Return the [x, y] coordinate for the center point of the cell that contains the specified text.  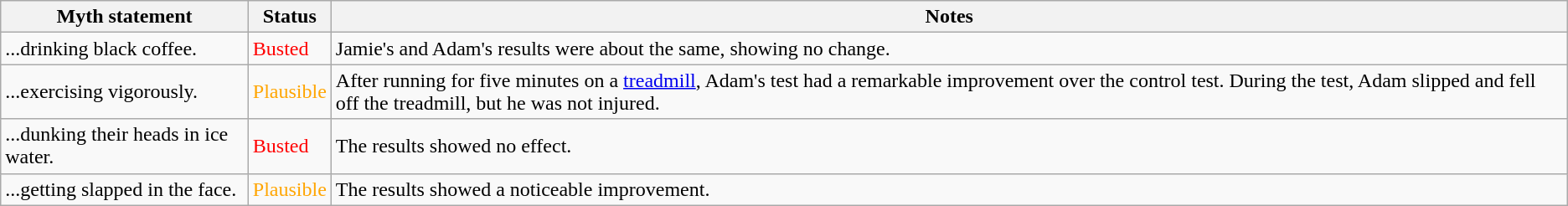
...drinking black coffee. [125, 49]
Myth statement [125, 17]
...exercising vigorously. [125, 92]
Jamie's and Adam's results were about the same, showing no change. [949, 49]
The results showed a noticeable improvement. [949, 189]
The results showed no effect. [949, 146]
Status [290, 17]
...dunking their heads in ice water. [125, 146]
...getting slapped in the face. [125, 189]
Notes [949, 17]
